Capture the cell that displays the provided text and extract its (X, Y) central coordinate. 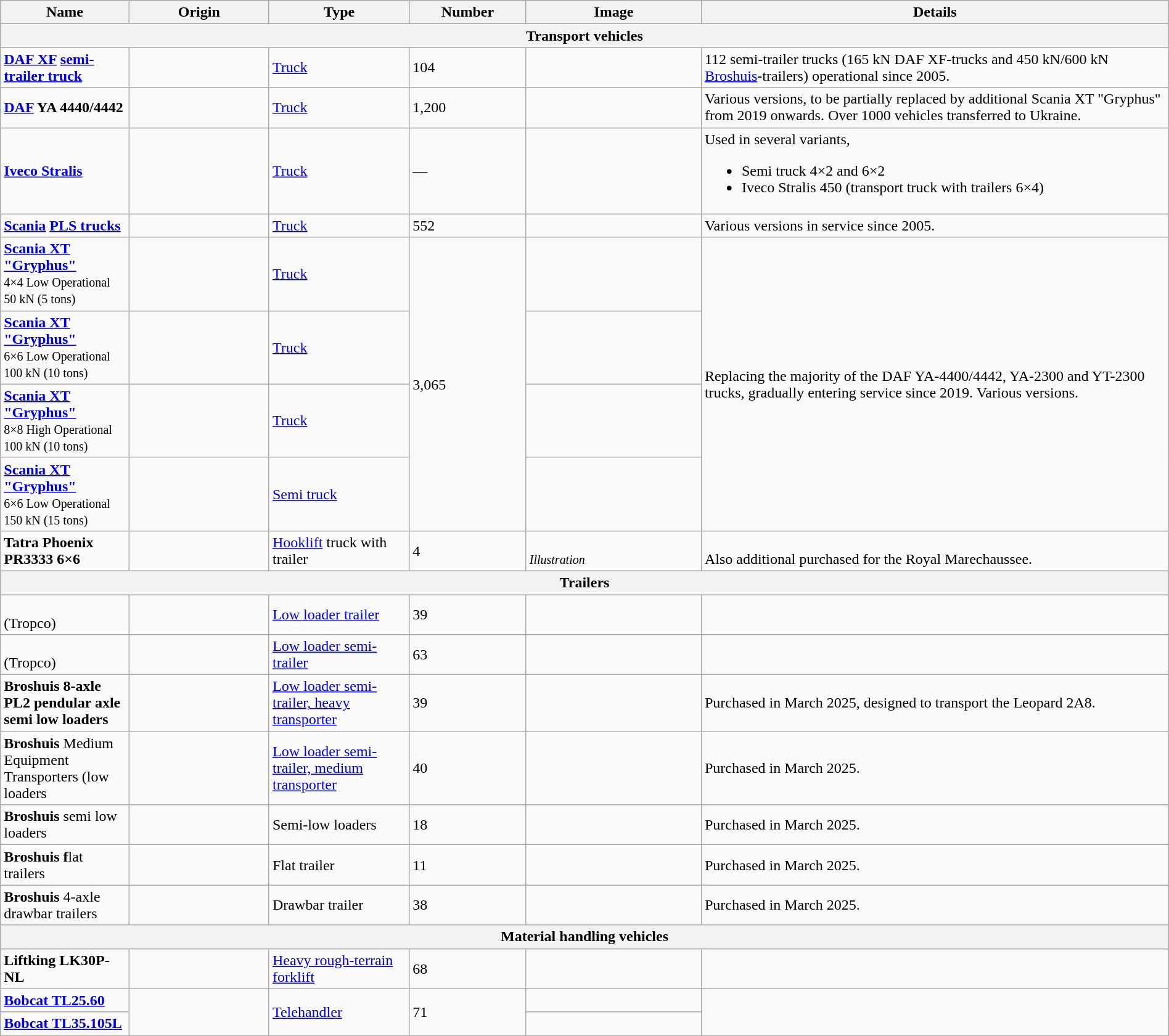
Transport vehicles (584, 36)
38 (467, 905)
Broshuis Medium Equipment Transporters (low loaders (65, 768)
Semi-low loaders (339, 825)
Broshuis flat trailers (65, 865)
Replacing the majority of the DAF YA-4400/4442, YA-2300 and YT-2300 trucks, gradually entering service since 2019. Various versions. (935, 384)
Broshuis 8-axle PL2 pendular axle semi low loaders (65, 703)
Scania PLS trucks (65, 226)
Bobcat TL35.105L (65, 1024)
Low loader semi-trailer, medium transporter (339, 768)
Scania XT "Gryphus"8×8 High Operational 100 kN (10 tons) (65, 420)
104 (467, 68)
Low loader semi-trailer, heavy transporter (339, 703)
552 (467, 226)
Purchased in March 2025, designed to transport the Leopard 2A8. (935, 703)
Bobcat TL25.60 (65, 1000)
DAF YA 4440/4442 (65, 107)
4 (467, 551)
Low loader trailer (339, 614)
Trailers (584, 582)
Liftking LK30P-NL (65, 969)
11 (467, 865)
1,200 (467, 107)
Low loader semi-trailer (339, 655)
Scania XT "Gryphus"4×4 Low Operational 50 kN (5 tons) (65, 274)
Heavy rough-terrain forklift (339, 969)
Flat trailer (339, 865)
Type (339, 12)
Iveco Stralis (65, 171)
Number (467, 12)
Name (65, 12)
DAF XF semi-trailer truck (65, 68)
71 (467, 1012)
Various versions in service since 2005. (935, 226)
18 (467, 825)
Hooklift truck with trailer (339, 551)
Material handling vehicles (584, 937)
Broshuis semi low loaders (65, 825)
68 (467, 969)
— (467, 171)
63 (467, 655)
Origin (199, 12)
3,065 (467, 384)
Various versions, to be partially replaced by additional Scania XT "Gryphus" from 2019 onwards. Over 1000 vehicles transferred to Ukraine. (935, 107)
Scania XT "Gryphus"6×6 Low Operational 150 kN (15 tons) (65, 494)
Telehandler (339, 1012)
Image (613, 12)
Broshuis 4-axle drawbar trailers (65, 905)
112 semi-trailer trucks (165 kN DAF XF-trucks and 450 kN/600 kN Broshuis-trailers) operational since 2005. (935, 68)
Scania XT "Gryphus"6×6 Low Operational 100 kN (10 tons) (65, 348)
Also additional purchased for the Royal Marechaussee. (935, 551)
Used in several variants,Semi truck 4×2 and 6×2Iveco Stralis 450 (transport truck with trailers 6×4) (935, 171)
Drawbar trailer (339, 905)
Semi truck (339, 494)
40 (467, 768)
Illustration (613, 551)
Tatra Phoenix PR3333 6×6 (65, 551)
Details (935, 12)
